For the text-containing cell, return its midpoint in (x, y) coordinate format. 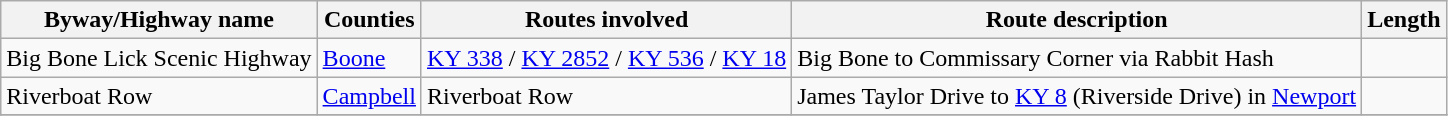
Byway/Highway name (159, 20)
Boone (369, 58)
Big Bone Lick Scenic Highway (159, 58)
Counties (369, 20)
Big Bone to Commissary Corner via Rabbit Hash (1077, 58)
Campbell (369, 96)
Routes involved (606, 20)
KY 338 / KY 2852 / KY 536 / KY 18 (606, 58)
Route description (1077, 20)
James Taylor Drive to KY 8 (Riverside Drive) in Newport (1077, 96)
Length (1404, 20)
